Output the (x, y) coordinate of the center of the cell containing the given text.  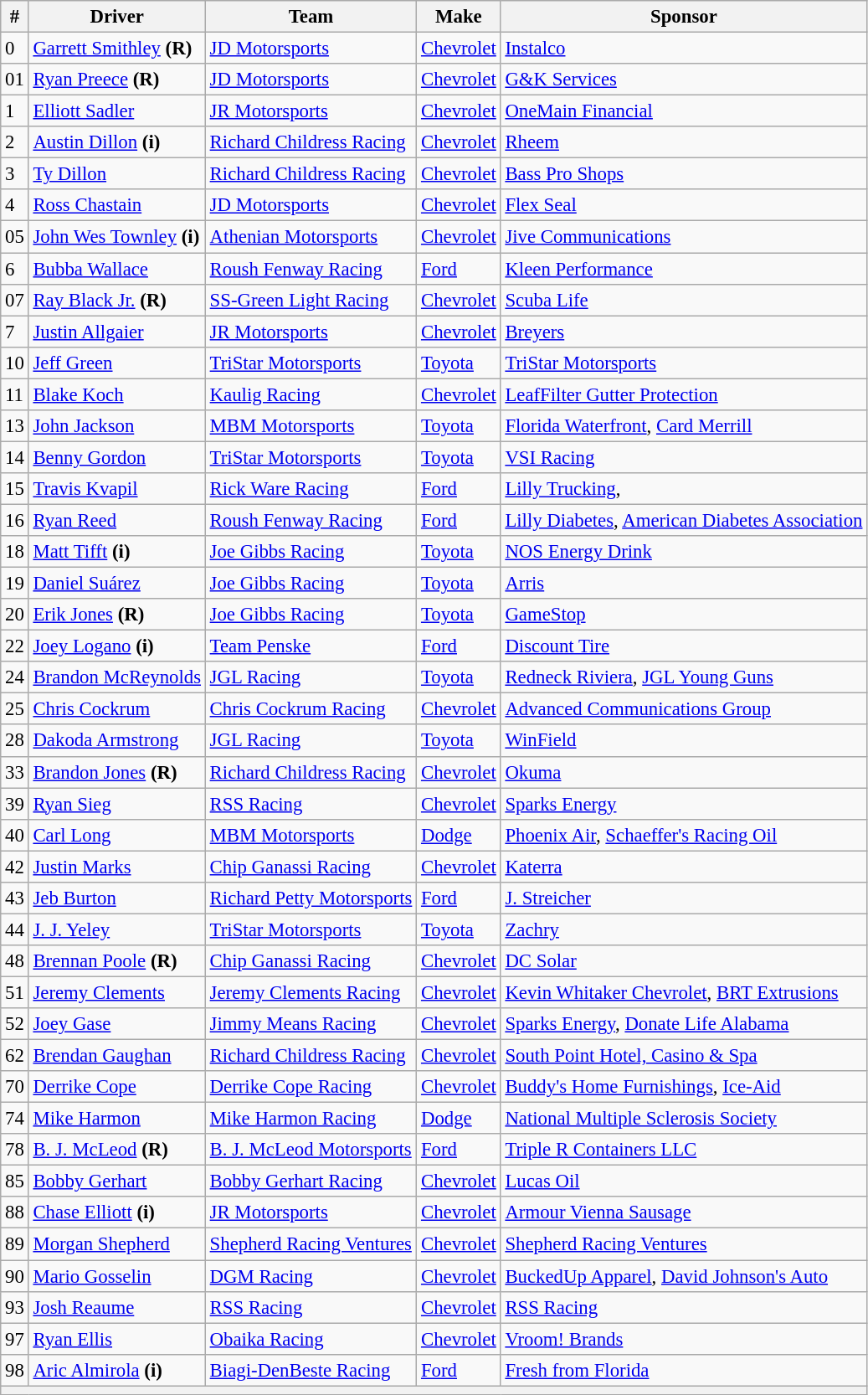
Derrike Cope Racing (311, 1087)
Ty Dillon (117, 174)
Okuma (684, 772)
SS-Green Light Racing (311, 300)
74 (15, 1119)
33 (15, 772)
52 (15, 1024)
National Multiple Sclerosis Society (684, 1119)
LeafFilter Gutter Protection (684, 394)
05 (15, 237)
88 (15, 1213)
Kleen Performance (684, 269)
B. J. McLeod Motorsports (311, 1150)
1 (15, 111)
Jeremy Clements (117, 992)
John Jackson (117, 426)
Brennan Poole (R) (117, 961)
Lilly Trucking, (684, 489)
Katerra (684, 867)
J. J. Yeley (117, 929)
# (15, 17)
39 (15, 804)
10 (15, 363)
DGM Racing (311, 1276)
Biagi-DenBeste Racing (311, 1370)
Blake Koch (117, 394)
Ross Chastain (117, 205)
G&K Services (684, 80)
Sparks Energy, Donate Life Alabama (684, 1024)
Flex Seal (684, 205)
Ryan Sieg (117, 804)
J. Streicher (684, 898)
28 (15, 741)
89 (15, 1244)
Brendan Gaughan (117, 1056)
Elliott Sadler (117, 111)
01 (15, 80)
Lucas Oil (684, 1181)
Daniel Suárez (117, 584)
OneMain Financial (684, 111)
WinField (684, 741)
Redneck Riviera, JGL Young Guns (684, 677)
Jeremy Clements Racing (311, 992)
Brandon McReynolds (117, 677)
48 (15, 961)
South Point Hotel, Casino & Spa (684, 1056)
BuckedUp Apparel, David Johnson's Auto (684, 1276)
Bobby Gerhart Racing (311, 1181)
Vroom! Brands (684, 1339)
Bubba Wallace (117, 269)
7 (15, 332)
Dakoda Armstrong (117, 741)
Chase Elliott (i) (117, 1213)
Jive Communications (684, 237)
Benny Gordon (117, 457)
07 (15, 300)
93 (15, 1307)
Mike Harmon Racing (311, 1119)
25 (15, 709)
18 (15, 552)
Garrett Smithley (R) (117, 49)
Triple R Containers LLC (684, 1150)
John Wes Townley (i) (117, 237)
14 (15, 457)
4 (15, 205)
Phoenix Air, Schaeffer's Racing Oil (684, 835)
Morgan Shepherd (117, 1244)
42 (15, 867)
15 (15, 489)
Lilly Diabetes, American Diabetes Association (684, 520)
85 (15, 1181)
DC Solar (684, 961)
Josh Reaume (117, 1307)
Kevin Whitaker Chevrolet, BRT Extrusions (684, 992)
2 (15, 142)
Jeff Green (117, 363)
Matt Tifft (i) (117, 552)
Armour Vienna Sausage (684, 1213)
Discount Tire (684, 646)
13 (15, 426)
40 (15, 835)
Ray Black Jr. (R) (117, 300)
Driver (117, 17)
NOS Energy Drink (684, 552)
Obaika Racing (311, 1339)
Chris Cockrum (117, 709)
Rick Ware Racing (311, 489)
Mario Gosselin (117, 1276)
0 (15, 49)
Travis Kvapil (117, 489)
Scuba Life (684, 300)
Jimmy Means Racing (311, 1024)
Carl Long (117, 835)
Ryan Reed (117, 520)
Brandon Jones (R) (117, 772)
Ryan Ellis (117, 1339)
Bass Pro Shops (684, 174)
97 (15, 1339)
19 (15, 584)
Zachry (684, 929)
22 (15, 646)
Sparks Energy (684, 804)
Athenian Motorsports (311, 237)
51 (15, 992)
70 (15, 1087)
Aric Almirola (i) (117, 1370)
24 (15, 677)
Joey Logano (i) (117, 646)
Arris (684, 584)
Make (459, 17)
78 (15, 1150)
98 (15, 1370)
20 (15, 615)
Advanced Communications Group (684, 709)
Austin Dillon (i) (117, 142)
Rheem (684, 142)
90 (15, 1276)
Kaulig Racing (311, 394)
Ryan Preece (R) (117, 80)
Derrike Cope (117, 1087)
VSI Racing (684, 457)
43 (15, 898)
3 (15, 174)
Bobby Gerhart (117, 1181)
Justin Allgaier (117, 332)
Florida Waterfront, Card Merrill (684, 426)
Mike Harmon (117, 1119)
Buddy's Home Furnishings, Ice-Aid (684, 1087)
Joey Gase (117, 1024)
Sponsor (684, 17)
Chris Cockrum Racing (311, 709)
Erik Jones (R) (117, 615)
Breyers (684, 332)
Team (311, 17)
Justin Marks (117, 867)
6 (15, 269)
62 (15, 1056)
B. J. McLeod (R) (117, 1150)
16 (15, 520)
11 (15, 394)
GameStop (684, 615)
Team Penske (311, 646)
Instalco (684, 49)
44 (15, 929)
Jeb Burton (117, 898)
Fresh from Florida (684, 1370)
Richard Petty Motorsports (311, 898)
